For the text-containing cell, return its midpoint in [x, y] coordinate format. 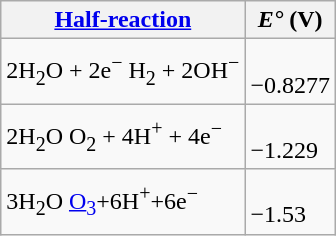
E° (V) [290, 20]
2H2O + 2e− H2 + 2OH− [123, 72]
−0.8277 [290, 72]
Half-reaction [123, 20]
−1.229 [290, 136]
3H2O O3+6H++6e− [123, 202]
2H2O O2 + 4H+ + 4e− [123, 136]
−1.53 [290, 202]
